Pinpoint the cell where the given text exists, returning its (x, y) midpoint coordinate. 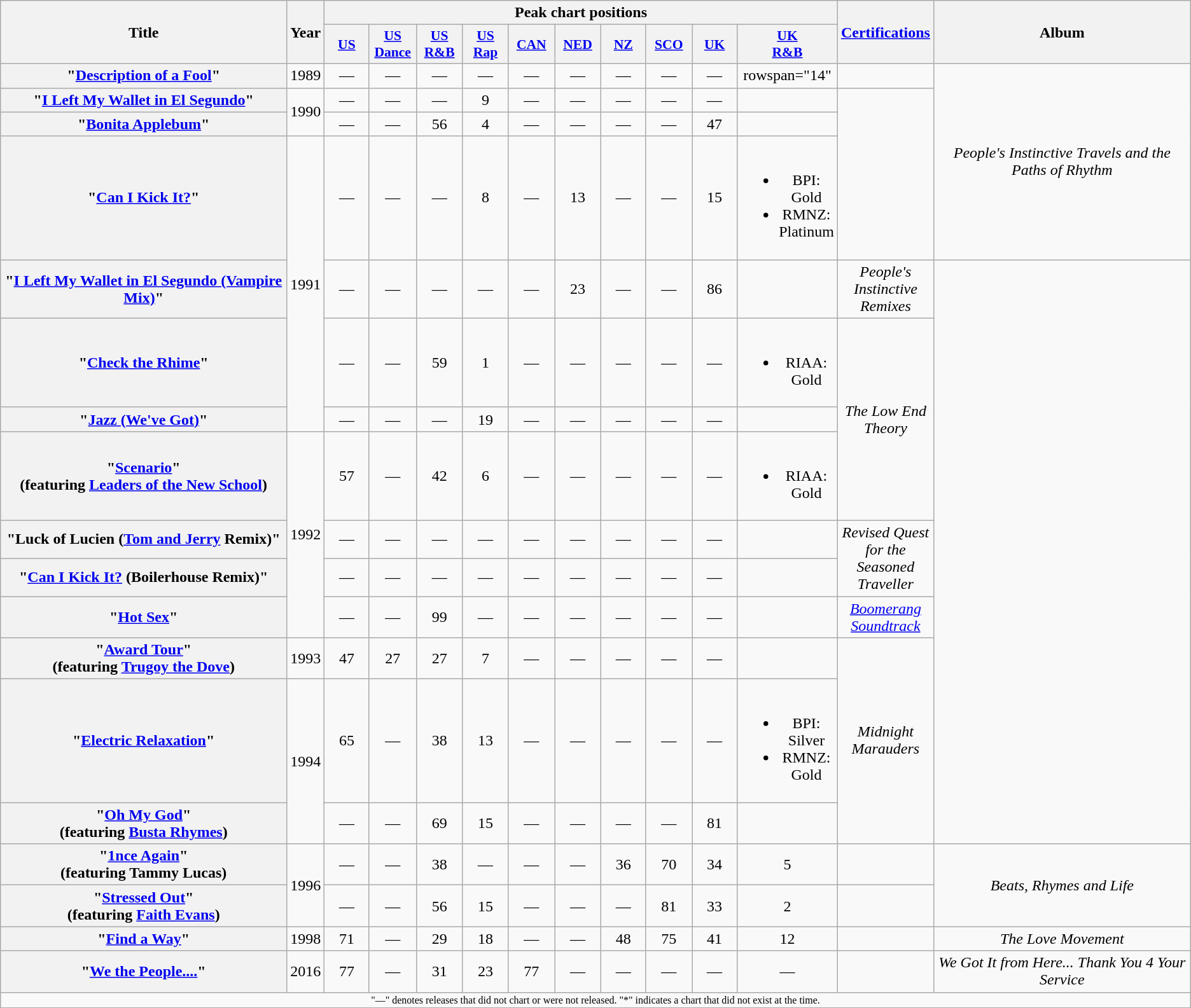
1989 (305, 76)
"Luck of Lucien (Tom and Jerry Remix)" (144, 539)
"Jazz (We've Got)" (144, 419)
34 (715, 865)
Title (144, 32)
Midnight Marauders (886, 741)
33 (715, 906)
Revised Quest for the Seasoned Traveller (886, 558)
1 (485, 362)
9 (485, 100)
36 (623, 865)
1992 (305, 534)
2 (788, 906)
We Got It from Here... Thank You 4 Your Service (1062, 972)
rowspan="14" (788, 76)
1993 (305, 659)
2016 (305, 972)
57 (347, 476)
71 (347, 939)
"I Left My Wallet in El Segundo" (144, 100)
People's Instinctive Travels and the Paths of Rhythm (1062, 162)
"Bonita Applebum" (144, 124)
UKR&B (788, 45)
"Can I Kick It?" (144, 198)
NED (578, 45)
"Electric Relaxation" (144, 741)
1998 (305, 939)
Certifications (886, 32)
BPI: SilverRMNZ: Gold (788, 741)
4 (485, 124)
Boomerang Soundtrack (886, 617)
1996 (305, 885)
"1nce Again"(featuring Tammy Lucas) (144, 865)
48 (623, 939)
People's Instinctive Remixes (886, 289)
Beats, Rhymes and Life (1062, 885)
UK (715, 45)
US R&B (439, 45)
"Can I Kick It? (Boilerhouse Remix)" (144, 577)
65 (347, 741)
"—" denotes releases that did not chart or were not released. "*" indicates a chart that did not exist at the time. (595, 1000)
41 (715, 939)
19 (485, 419)
"I Left My Wallet in El Segundo (Vampire Mix)" (144, 289)
5 (788, 865)
"Check the Rhime" (144, 362)
CAN (532, 45)
75 (669, 939)
7 (485, 659)
1990 (305, 112)
The Love Movement (1062, 939)
Year (305, 32)
6 (485, 476)
1994 (305, 762)
42 (439, 476)
1991 (305, 284)
"Hot Sex" (144, 617)
70 (669, 865)
NZ (623, 45)
12 (788, 939)
The Low End Theory (886, 419)
"Stressed Out"(featuring Faith Evans) (144, 906)
"We the People...." (144, 972)
Peak chart positions (582, 13)
US Dance (393, 45)
86 (715, 289)
59 (439, 362)
"Award Tour"(featuring Trugoy the Dove) (144, 659)
Album (1062, 32)
US (347, 45)
31 (439, 972)
US Rap (485, 45)
29 (439, 939)
"Description of a Fool" (144, 76)
99 (439, 617)
BPI: GoldRMNZ: Platinum (788, 198)
8 (485, 198)
69 (439, 823)
"Oh My God"(featuring Busta Rhymes) (144, 823)
"Find a Way" (144, 939)
18 (485, 939)
"Scenario"(featuring Leaders of the New School) (144, 476)
SCO (669, 45)
